Locate the cell with the specified text and output its (x, y) center coordinate. 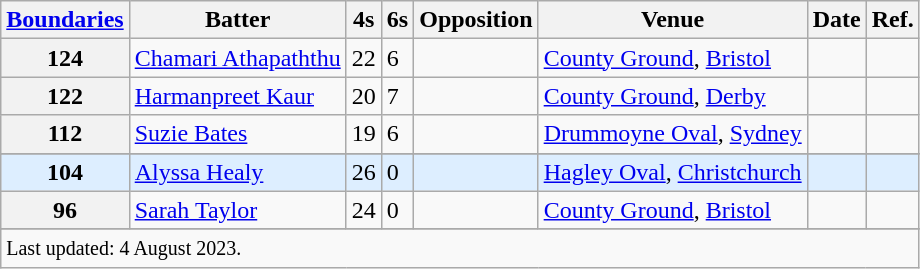
Sarah Taylor (238, 210)
Hagley Oval, Christchurch (672, 172)
Opposition (476, 20)
22 (364, 58)
Harmanpreet Kaur (238, 96)
Alyssa Healy (238, 172)
19 (364, 134)
Drummoyne Oval, Sydney (672, 134)
6s (397, 20)
124 (65, 58)
Venue (672, 20)
County Ground, Derby (672, 96)
Last updated: 4 August 2023. (460, 248)
7 (397, 96)
96 (65, 210)
112 (65, 134)
Batter (238, 20)
Boundaries (65, 20)
Suzie Bates (238, 134)
Chamari Athapaththu (238, 58)
24 (364, 210)
122 (65, 96)
26 (364, 172)
Date (836, 20)
Ref. (892, 20)
4s (364, 20)
20 (364, 96)
104 (65, 172)
